Locate the cell with the specified text and output its (x, y) center coordinate. 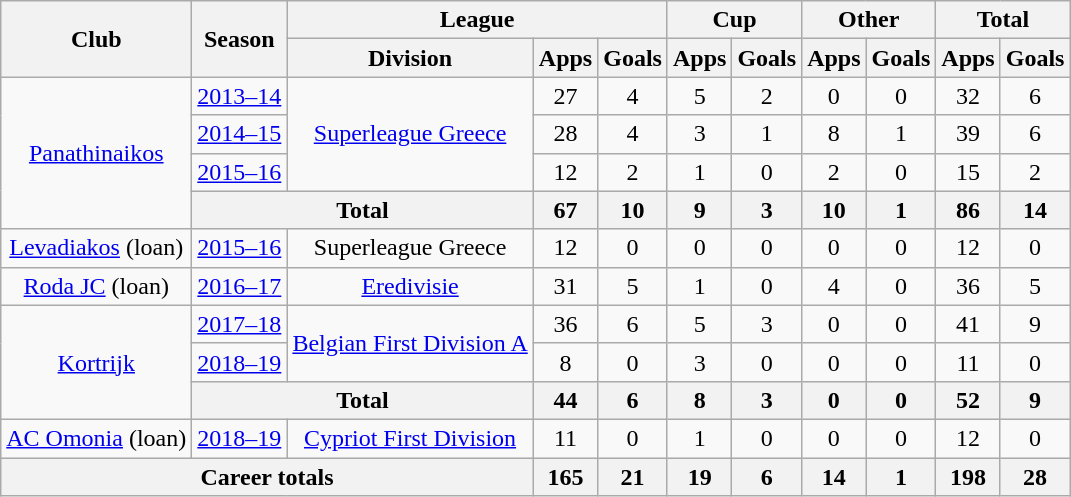
Season (240, 39)
Levadiakos (loan) (96, 248)
Division (410, 58)
165 (565, 477)
2013–14 (240, 96)
AC Omonia (loan) (96, 438)
Panathinaikos (96, 153)
67 (565, 210)
52 (968, 400)
Kortrijk (96, 362)
86 (968, 210)
198 (968, 477)
41 (968, 324)
Cup (734, 20)
Club (96, 39)
2014–15 (240, 134)
Other (869, 20)
27 (565, 96)
39 (968, 134)
Roda JC (loan) (96, 286)
Belgian First Division A (410, 343)
31 (565, 286)
Eredivisie (410, 286)
15 (968, 172)
19 (699, 477)
League (478, 20)
44 (565, 400)
Career totals (268, 477)
21 (633, 477)
2017–18 (240, 324)
Cypriot First Division (410, 438)
32 (968, 96)
2016–17 (240, 286)
